Locate the cell with the specified text and output its (x, y) center coordinate. 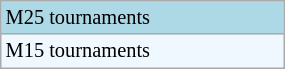
M15 tournaments (142, 51)
M25 tournaments (142, 17)
